Determine the (x, y) coordinate at the center of the cell enclosing the given text.  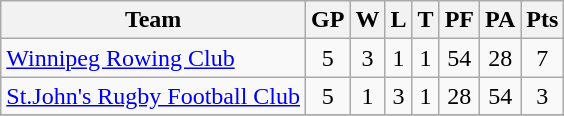
L (398, 20)
W (368, 20)
PA (500, 20)
GP (328, 20)
Pts (542, 20)
T (426, 20)
St.John's Rugby Football Club (154, 96)
7 (542, 58)
Team (154, 20)
Winnipeg Rowing Club (154, 58)
PF (459, 20)
